Identify which cell holds the provided text, then report its (x, y) central coordinate. 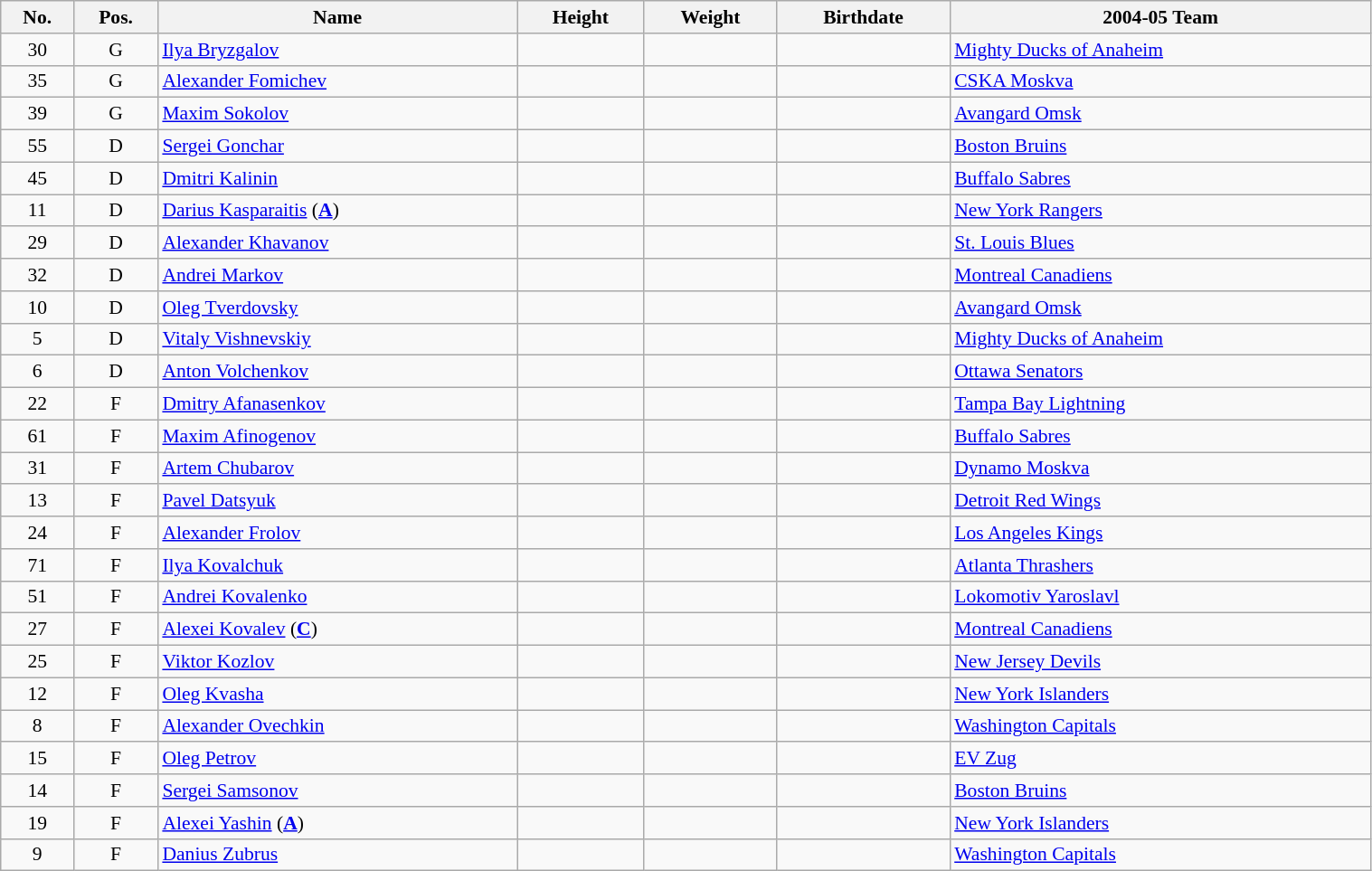
39 (38, 114)
Alexander Khavanov (336, 243)
Dynamo Moskva (1160, 469)
Danius Zubrus (336, 855)
Atlanta Thrashers (1160, 565)
51 (38, 597)
Lokomotiv Yaroslavl (1160, 597)
25 (38, 662)
19 (38, 823)
Sergei Samsonov (336, 791)
31 (38, 469)
35 (38, 81)
55 (38, 147)
Viktor Kozlov (336, 662)
Name (336, 17)
22 (38, 404)
Alexander Fomichev (336, 81)
Sergei Gonchar (336, 147)
Oleg Kvasha (336, 694)
Alexei Yashin (A) (336, 823)
Andrei Kovalenko (336, 597)
Weight (711, 17)
Dmitry Afanasenkov (336, 404)
32 (38, 275)
13 (38, 501)
EV Zug (1160, 759)
71 (38, 565)
Alexander Ovechkin (336, 726)
2004-05 Team (1160, 17)
Anton Volchenkov (336, 372)
Maxim Afinogenov (336, 436)
11 (38, 211)
Ilya Bryzgalov (336, 50)
New Jersey Devils (1160, 662)
Birthdate (863, 17)
27 (38, 630)
CSKA Moskva (1160, 81)
Ottawa Senators (1160, 372)
61 (38, 436)
Alexander Frolov (336, 533)
8 (38, 726)
45 (38, 178)
No. (38, 17)
Pavel Datsyuk (336, 501)
Oleg Tverdovsky (336, 308)
Pos. (116, 17)
Vitaly Vishnevskiy (336, 339)
30 (38, 50)
10 (38, 308)
Tampa Bay Lightning (1160, 404)
Andrei Markov (336, 275)
St. Louis Blues (1160, 243)
Dmitri Kalinin (336, 178)
Darius Kasparaitis (A) (336, 211)
5 (38, 339)
9 (38, 855)
Height (581, 17)
29 (38, 243)
14 (38, 791)
Oleg Petrov (336, 759)
Maxim Sokolov (336, 114)
Artem Chubarov (336, 469)
12 (38, 694)
Los Angeles Kings (1160, 533)
6 (38, 372)
Detroit Red Wings (1160, 501)
New York Rangers (1160, 211)
Alexei Kovalev (C) (336, 630)
24 (38, 533)
Ilya Kovalchuk (336, 565)
15 (38, 759)
